Pinpoint the cell where the given text exists, returning its [x, y] midpoint coordinate. 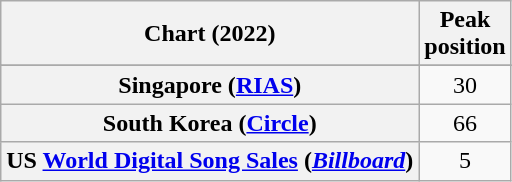
5 [465, 161]
South Korea (Circle) [210, 123]
30 [465, 85]
Peakposition [465, 34]
Chart (2022) [210, 34]
Singapore (RIAS) [210, 85]
66 [465, 123]
US World Digital Song Sales (Billboard) [210, 161]
